Output the (x, y) coordinate of the center of the cell containing the given text.  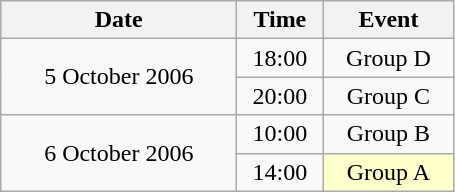
5 October 2006 (119, 77)
10:00 (280, 134)
Date (119, 20)
20:00 (280, 96)
Group A (388, 172)
18:00 (280, 58)
14:00 (280, 172)
Group B (388, 134)
Time (280, 20)
Event (388, 20)
Group D (388, 58)
Group C (388, 96)
6 October 2006 (119, 153)
